Return the [X, Y] coordinate for the center point of the cell that contains the specified text.  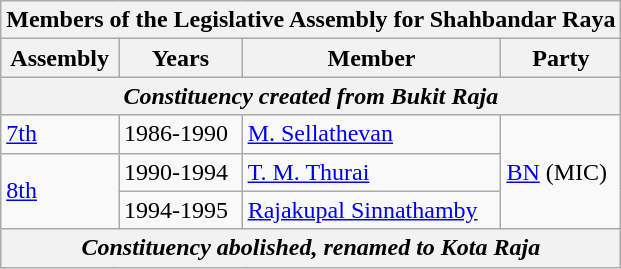
Member [372, 58]
7th [60, 134]
1986-1990 [181, 134]
8th [60, 191]
1990-1994 [181, 172]
Rajakupal Sinnathamby [372, 210]
Constituency created from Bukit Raja [311, 96]
Members of the Legislative Assembly for Shahbandar Raya [311, 20]
Party [561, 58]
BN (MIC) [561, 172]
M. Sellathevan [372, 134]
T. M. Thurai [372, 172]
Years [181, 58]
Constituency abolished, renamed to Kota Raja [311, 248]
1994-1995 [181, 210]
Assembly [60, 58]
